Pinpoint the cell where the given text exists, returning its [X, Y] midpoint coordinate. 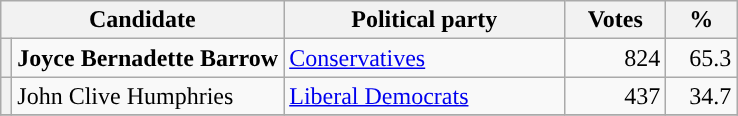
65.3 [702, 58]
437 [616, 96]
34.7 [702, 96]
John Clive Humphries [148, 96]
Liberal Democrats [424, 96]
% [702, 20]
Candidate [142, 20]
Conservatives [424, 58]
Joyce Bernadette Barrow [148, 58]
Votes [616, 20]
Political party [424, 20]
824 [616, 58]
